Return the (x, y) coordinate for the center point of the cell that contains the specified text.  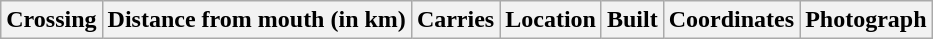
Location (551, 20)
Coordinates (731, 20)
Crossing (52, 20)
Built (632, 20)
Carries (455, 20)
Distance from mouth (in km) (256, 20)
Photograph (866, 20)
